Extract the [x, y] coordinate from the center of the cell holding the provided text.  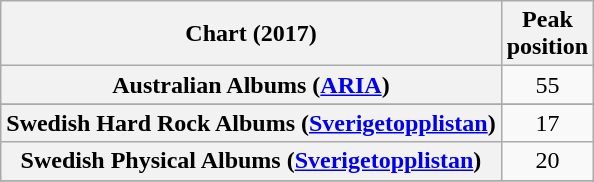
17 [547, 123]
20 [547, 161]
55 [547, 85]
Australian Albums (ARIA) [251, 85]
Chart (2017) [251, 34]
Peakposition [547, 34]
Swedish Physical Albums (Sverigetopplistan) [251, 161]
Swedish Hard Rock Albums (Sverigetopplistan) [251, 123]
